Output the (x, y) coordinate of the center of the cell containing the given text.  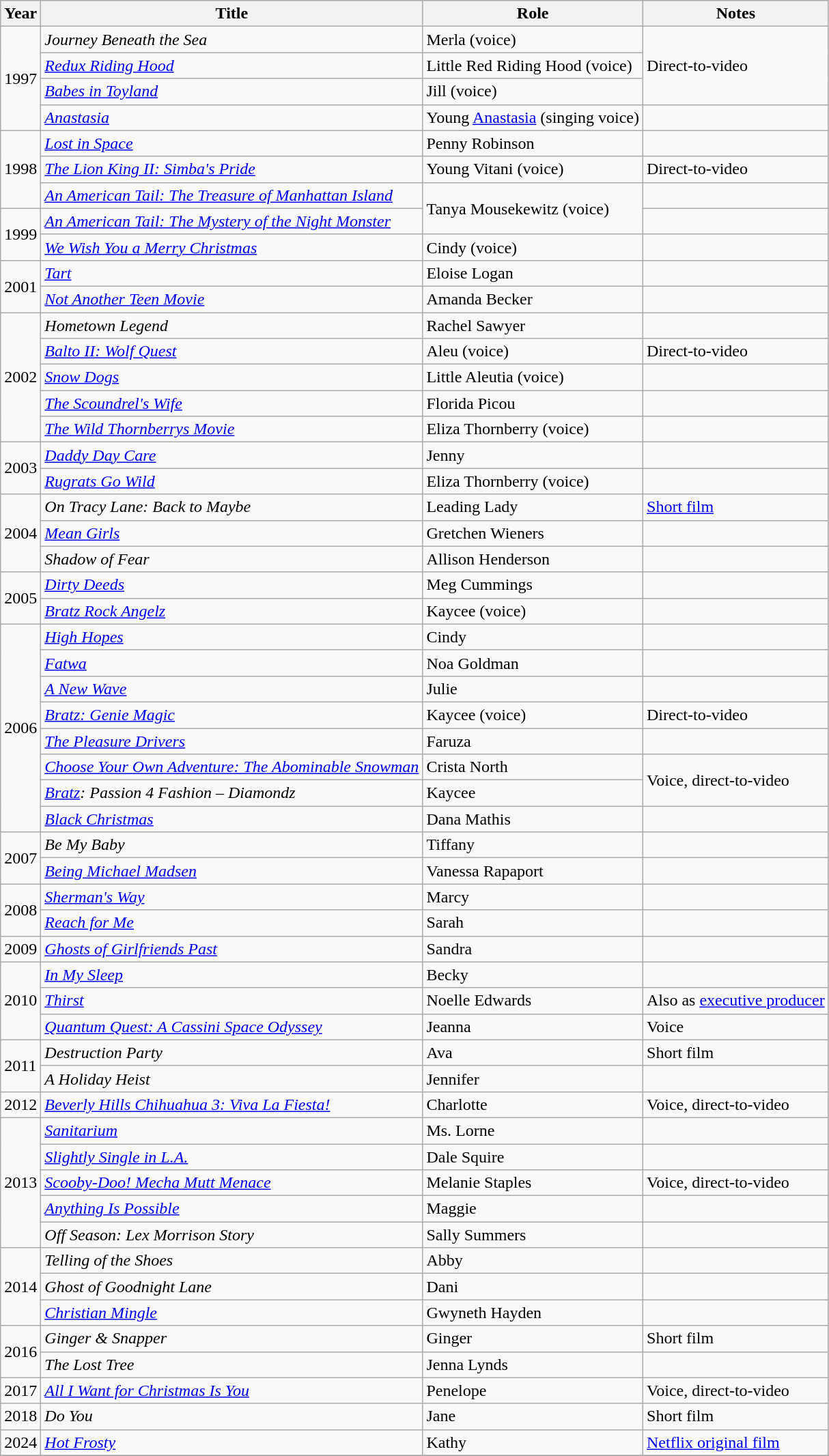
Dani (533, 1287)
Dana Mathis (533, 819)
Hot Frosty (232, 1442)
Ava (533, 1053)
On Tracy Lane: Back to Maybe (232, 507)
Faruza (533, 741)
Bratz: Passion 4 Fashion – Diamondz (232, 793)
Scooby-Doo! Mecha Mutt Menace (232, 1183)
Beverly Hills Chihuahua 3: Viva La Fiesta! (232, 1104)
Balto II: Wolf Quest (232, 352)
Christian Mingle (232, 1313)
An American Tail: The Mystery of the Night Monster (232, 221)
Little Aleutia (voice) (533, 377)
2001 (20, 286)
High Hopes (232, 637)
Merla (voice) (533, 40)
Destruction Party (232, 1053)
Ginger & Snapper (232, 1339)
Babes in Toyland (232, 91)
Crista North (533, 767)
Redux Riding Hood (232, 66)
Choose Your Own Adventure: The Abominable Snowman (232, 767)
Kathy (533, 1442)
Fatwa (232, 663)
Jill (voice) (533, 91)
2017 (20, 1390)
Black Christmas (232, 819)
Becky (533, 975)
2024 (20, 1442)
Ghosts of Girlfriends Past (232, 949)
Jenny (533, 455)
2010 (20, 1001)
Snow Dogs (232, 377)
Be My Baby (232, 845)
Not Another Teen Movie (232, 299)
Penny Robinson (533, 143)
Ginger (533, 1339)
Notes (736, 14)
Penelope (533, 1390)
Noa Goldman (533, 663)
Rachel Sawyer (533, 326)
A New Wave (232, 689)
Aleu (voice) (533, 352)
2014 (20, 1287)
Title (232, 14)
Bratz: Genie Magic (232, 715)
Jennifer (533, 1079)
2009 (20, 949)
Tanya Mousekewitz (voice) (533, 208)
Dale Squire (533, 1157)
The Lion King II: Simba's Pride (232, 169)
Charlotte (533, 1104)
Sandra (533, 949)
Sanitarium (232, 1130)
2007 (20, 858)
Young Vitani (voice) (533, 169)
Leading Lady (533, 507)
The Lost Tree (232, 1365)
Tiffany (533, 845)
We Wish You a Merry Christmas (232, 247)
2013 (20, 1182)
Gwyneth Hayden (533, 1313)
Sally Summers (533, 1235)
Ghost of Goodnight Lane (232, 1287)
2011 (20, 1066)
Lost in Space (232, 143)
2002 (20, 377)
Maggie (533, 1209)
The Pleasure Drivers (232, 741)
Netflix original film (736, 1442)
Hometown Legend (232, 326)
Bratz Rock Angelz (232, 611)
Marcy (533, 897)
A Holiday Heist (232, 1079)
Allison Henderson (533, 559)
2004 (20, 533)
1997 (20, 78)
1998 (20, 169)
Ms. Lorne (533, 1130)
Anything Is Possible (232, 1209)
2006 (20, 728)
Gretchen Wieners (533, 533)
Vanessa Rapaport (533, 871)
An American Tail: The Treasure of Manhattan Island (232, 195)
Jenna Lynds (533, 1365)
Shadow of Fear (232, 559)
Quantum Quest: A Cassini Space Odyssey (232, 1027)
Journey Beneath the Sea (232, 40)
Eloise Logan (533, 273)
Mean Girls (232, 533)
Also as executive producer (736, 1001)
Telling of the Shoes (232, 1261)
Noelle Edwards (533, 1001)
In My Sleep (232, 975)
Being Michael Madsen (232, 871)
Sarah (533, 923)
Daddy Day Care (232, 455)
2003 (20, 468)
Role (533, 14)
Meg Cummings (533, 585)
Jane (533, 1416)
2018 (20, 1416)
Year (20, 14)
Dirty Deeds (232, 585)
Rugrats Go Wild (232, 481)
2005 (20, 598)
Jeanna (533, 1027)
Do You (232, 1416)
Reach for Me (232, 923)
All I Want for Christmas Is You (232, 1390)
Abby (533, 1261)
Thirst (232, 1001)
2016 (20, 1352)
The Wild Thornberrys Movie (232, 429)
Cindy (voice) (533, 247)
Off Season: Lex Morrison Story (232, 1235)
Anastasia (232, 117)
Little Red Riding Hood (voice) (533, 66)
2012 (20, 1104)
1999 (20, 234)
The Scoundrel's Wife (232, 403)
2008 (20, 910)
Amanda Becker (533, 299)
Julie (533, 689)
Florida Picou (533, 403)
Melanie Staples (533, 1183)
Tart (232, 273)
Young Anastasia (singing voice) (533, 117)
Slightly Single in L.A. (232, 1157)
Kaycee (533, 793)
Cindy (533, 637)
Sherman's Way (232, 897)
Voice (736, 1027)
